Provide the [X, Y] coordinate of the cell's center where the given text is located.  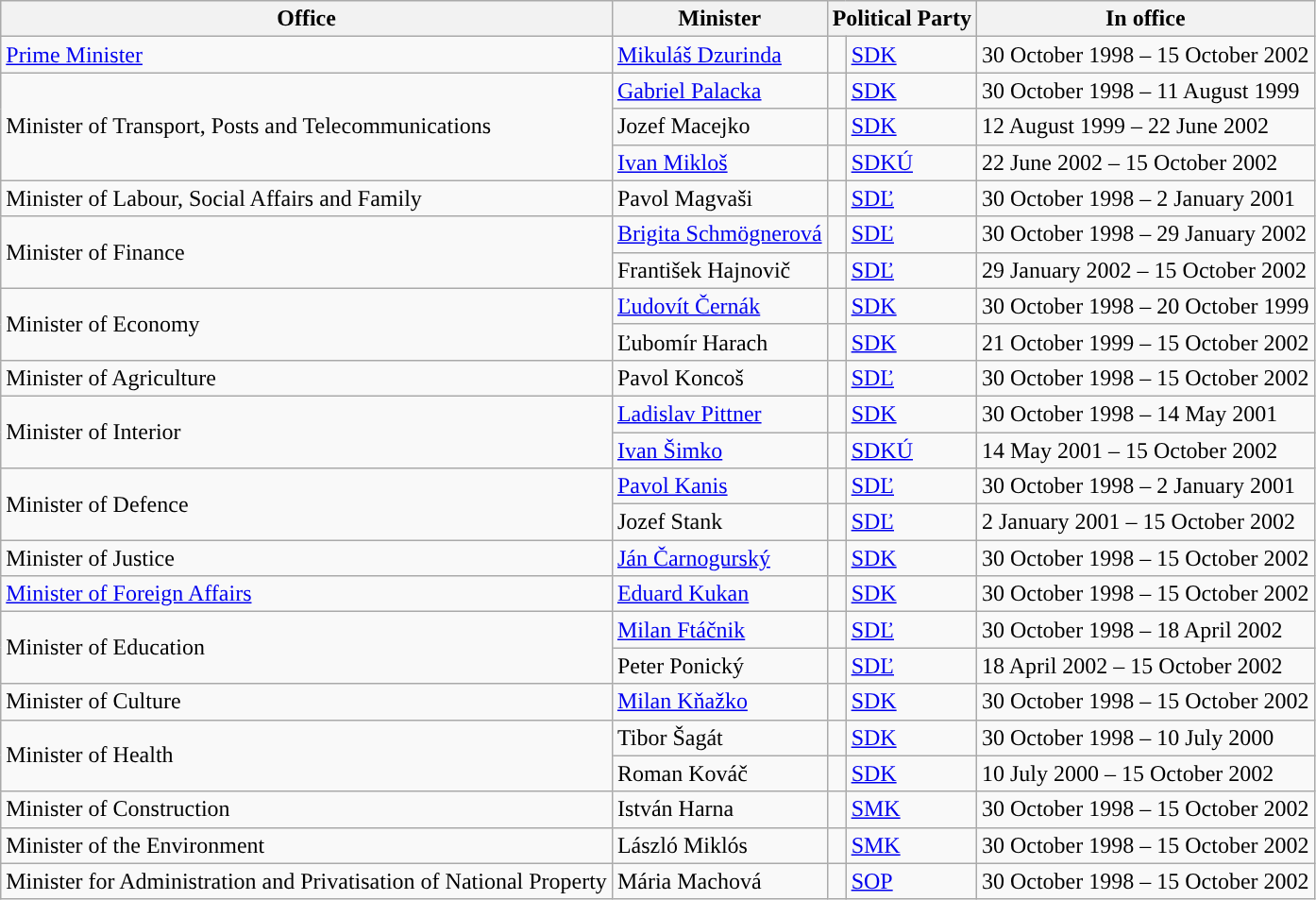
Pavol Magvaši [719, 198]
Prime Minister [307, 55]
Ivan Mikloš [719, 162]
2 January 2001 – 15 October 2002 [1145, 522]
Milan Kňažko [719, 702]
László Miklós [719, 845]
22 June 2002 – 15 October 2002 [1145, 162]
Ladislav Pittner [719, 414]
Pavol Koncoš [719, 378]
Minister of Economy [307, 324]
Mikuláš Dzurinda [719, 55]
Brigita Schmögnerová [719, 234]
František Hajnovič [719, 270]
14 May 2001 – 15 October 2002 [1145, 450]
Minister of Interior [307, 432]
Ján Čarnogurský [719, 558]
Minister of Construction [307, 809]
In office [1145, 19]
SOP [911, 881]
Minister of Transport, Posts and Telecommunications [307, 127]
Roman Kováč [719, 773]
Mária Machová [719, 881]
Jozef Stank [719, 522]
Tibor Šagát [719, 738]
Minister of Culture [307, 702]
10 July 2000 – 15 October 2002 [1145, 773]
Minister [719, 19]
Eduard Kukan [719, 594]
30 October 1998 – 11 August 1999 [1145, 91]
Peter Ponický [719, 666]
Minister of the Environment [307, 845]
Minister for Administration and Privatisation of National Property [307, 881]
Ľudovít Černák [719, 306]
Minister of Finance [307, 252]
18 April 2002 – 15 October 2002 [1145, 666]
Minister of Labour, Social Affairs and Family [307, 198]
30 October 1998 – 14 May 2001 [1145, 414]
21 October 1999 – 15 October 2002 [1145, 342]
30 October 1998 – 29 January 2002 [1145, 234]
Minister of Agriculture [307, 378]
Minister of Justice [307, 558]
István Harna [719, 809]
Political Party [902, 19]
Minister of Foreign Affairs [307, 594]
30 October 1998 – 18 April 2002 [1145, 630]
Minister of Health [307, 756]
Minister of Defence [307, 504]
30 October 1998 – 10 July 2000 [1145, 738]
Milan Ftáčnik [719, 630]
Ivan Šimko [719, 450]
Office [307, 19]
Pavol Kanis [719, 486]
Gabriel Palacka [719, 91]
30 October 1998 – 20 October 1999 [1145, 306]
Jozef Macejko [719, 127]
12 August 1999 – 22 June 2002 [1145, 127]
Minister of Education [307, 648]
29 January 2002 – 15 October 2002 [1145, 270]
Ľubomír Harach [719, 342]
